Identify which cell holds the provided text, then report its [X, Y] central coordinate. 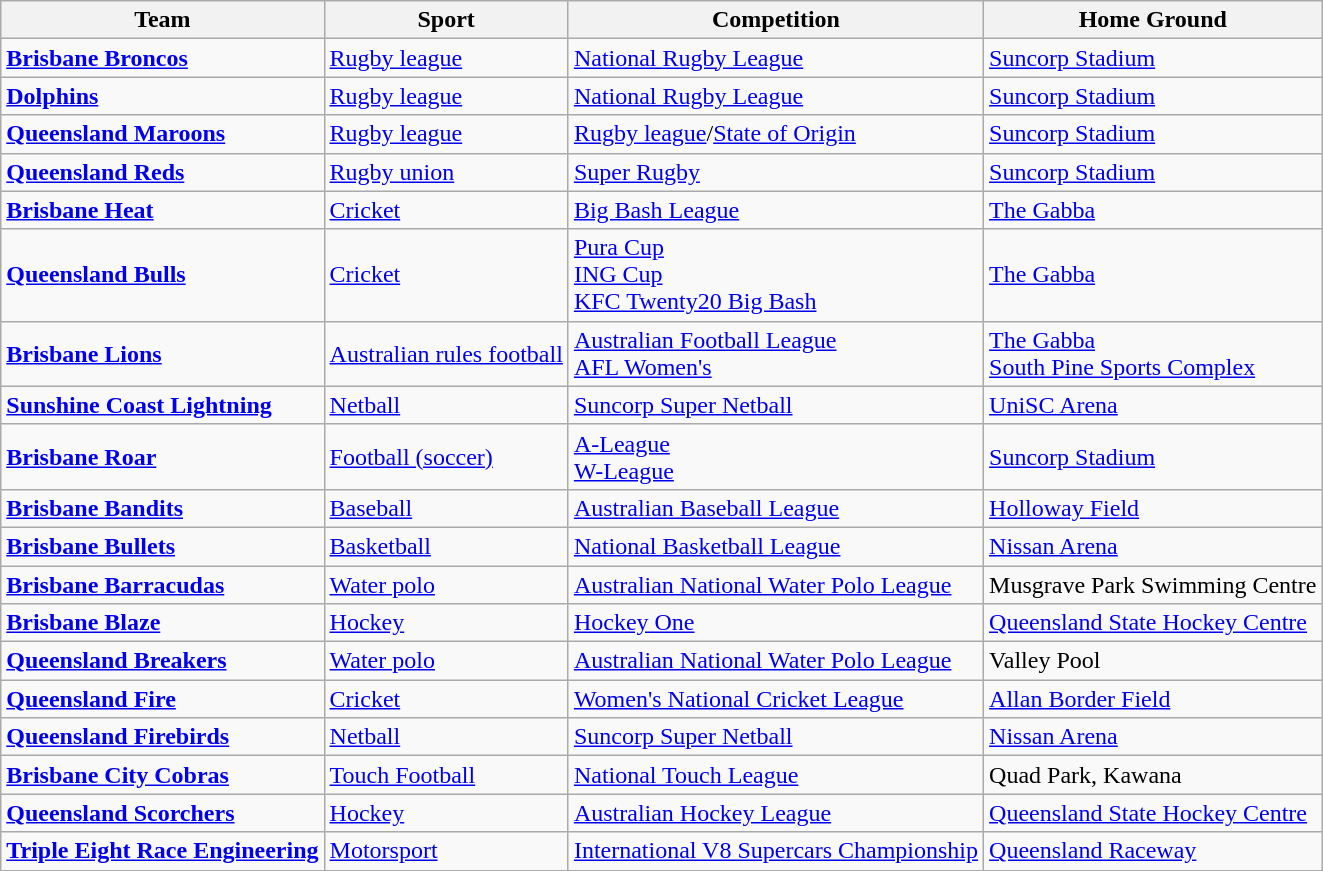
Competition [776, 20]
The Gabba South Pine Sports Complex [1153, 354]
Queensland Firebirds [162, 737]
Basketball [446, 546]
Brisbane Roar [162, 456]
Queensland Scorchers [162, 813]
Touch Football [446, 775]
Rugby union [446, 172]
Brisbane Broncos [162, 58]
Big Bash League [776, 210]
Hockey One [776, 623]
Holloway Field [1153, 508]
Musgrave Park Swimming Centre [1153, 585]
Brisbane City Cobras [162, 775]
Dolphins [162, 96]
Brisbane Heat [162, 210]
Allan Border Field [1153, 699]
Brisbane Barracudas [162, 585]
Queensland Bulls [162, 275]
Football (soccer) [446, 456]
International V8 Supercars Championship [776, 851]
Home Ground [1153, 20]
Team [162, 20]
Sunshine Coast Lightning [162, 405]
Queensland Raceway [1153, 851]
Rugby league/State of Origin [776, 134]
Quad Park, Kawana [1153, 775]
Triple Eight Race Engineering [162, 851]
Women's National Cricket League [776, 699]
Brisbane Bullets [162, 546]
UniSC Arena [1153, 405]
National Basketball League [776, 546]
Brisbane Blaze [162, 623]
Queensland Fire [162, 699]
Baseball [446, 508]
Queensland Breakers [162, 661]
Australian Football League AFL Women's [776, 354]
Pura Cup ING Cup KFC Twenty20 Big Bash [776, 275]
Motorsport [446, 851]
Australian rules football [446, 354]
Australian Baseball League [776, 508]
Sport [446, 20]
Queensland Maroons [162, 134]
Brisbane Lions [162, 354]
Super Rugby [776, 172]
Queensland Reds [162, 172]
Valley Pool [1153, 661]
Australian Hockey League [776, 813]
National Touch League [776, 775]
Brisbane Bandits [162, 508]
A-League W-League [776, 456]
